Find where the given text appears and provide that cell's center as [X, Y] coordinate. 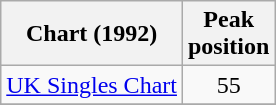
Chart (1992) [92, 34]
Peakposition [228, 34]
55 [228, 85]
UK Singles Chart [92, 85]
